For the text-containing cell, return its midpoint in [x, y] coordinate format. 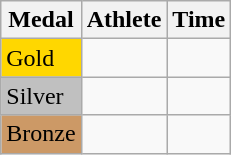
Silver [41, 96]
Gold [41, 58]
Medal [41, 20]
Bronze [41, 134]
Time [199, 20]
Athlete [124, 20]
